Identify which cell holds the provided text, then report its [x, y] central coordinate. 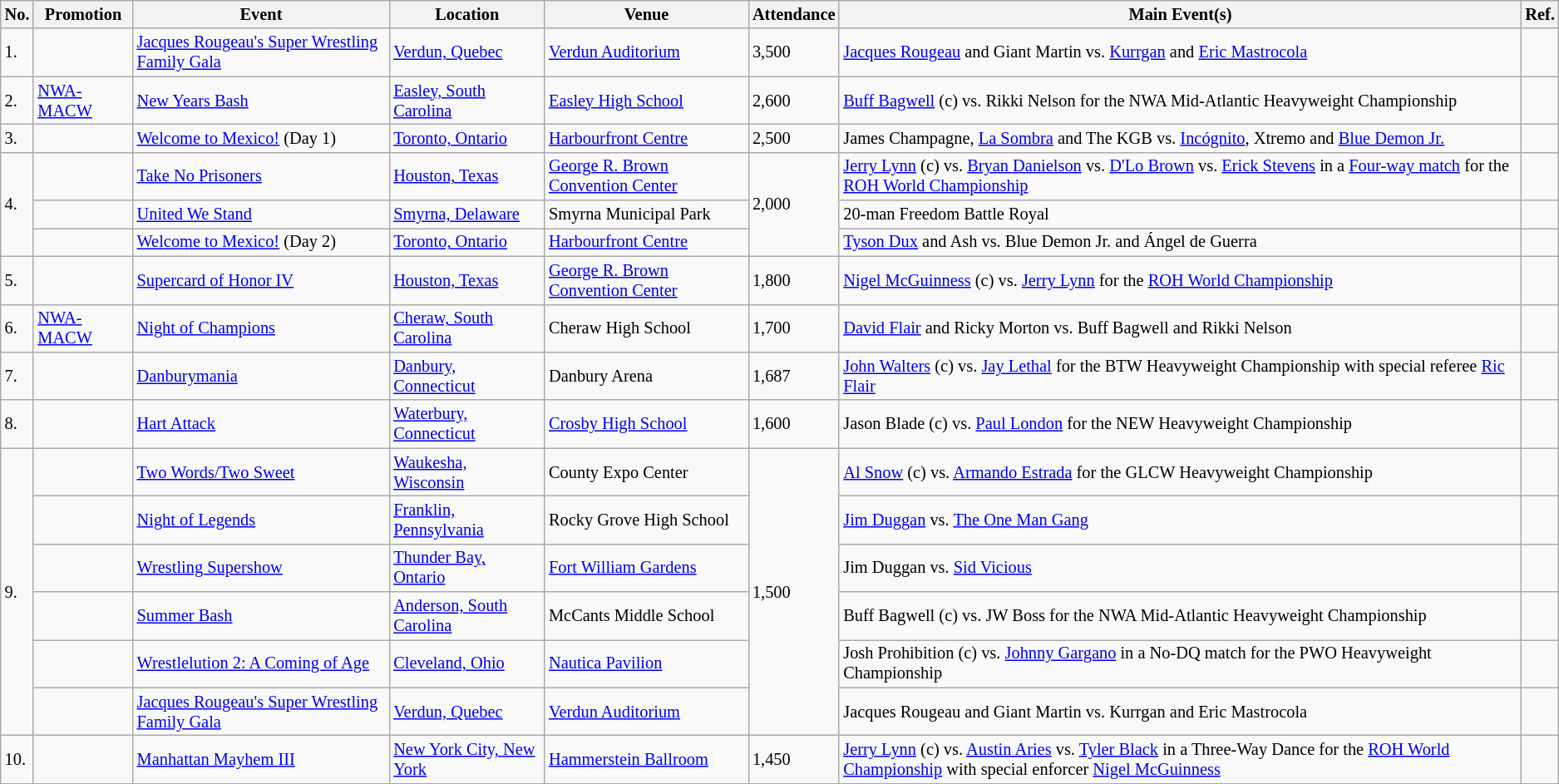
7. [17, 376]
1,800 [793, 280]
Nautica Pavilion [647, 663]
Anderson, South Carolina [467, 616]
Summer Bash [261, 616]
Take No Prisoners [261, 176]
No. [17, 14]
Jerry Lynn (c) vs. Austin Aries vs. Tyler Black in a Three-Way Dance for the ROH World Championship with special enforcer Nigel McGuinness [1180, 759]
2,600 [793, 101]
9. [17, 592]
20-man Freedom Battle Royal [1180, 214]
Jerry Lynn (c) vs. Bryan Danielson vs. D'Lo Brown vs. Erick Stevens in a Four-way match for the ROH World Championship [1180, 176]
2. [17, 101]
Waterbury, Connecticut [467, 424]
Night of Champions [261, 328]
Danbury, Connecticut [467, 376]
Night of Legends [261, 520]
Hammerstein Ballroom [647, 759]
Easley, South Carolina [467, 101]
3. [17, 138]
Easley High School [647, 101]
1,450 [793, 759]
Two Words/Two Sweet [261, 472]
James Champagne, La Sombra and The KGB vs. Incógnito, Xtremo and Blue Demon Jr. [1180, 138]
4. [17, 205]
Location [467, 14]
Manhattan Mayhem III [261, 759]
David Flair and Ricky Morton vs. Buff Bagwell and Rikki Nelson [1180, 328]
Venue [647, 14]
Franklin, Pennsylvania [467, 520]
Event [261, 14]
5. [17, 280]
2,000 [793, 205]
1,700 [793, 328]
3,500 [793, 52]
Buff Bagwell (c) vs. Rikki Nelson for the NWA Mid-Atlantic Heavyweight Championship [1180, 101]
Danburymania [261, 376]
Cheraw High School [647, 328]
8. [17, 424]
Hart Attack [261, 424]
2,500 [793, 138]
Rocky Grove High School [647, 520]
Jason Blade (c) vs. Paul London for the NEW Heavyweight Championship [1180, 424]
Tyson Dux and Ash vs. Blue Demon Jr. and Ángel de Guerra [1180, 242]
Welcome to Mexico! (Day 1) [261, 138]
1,687 [793, 376]
McCants Middle School [647, 616]
United We Stand [261, 214]
Danbury Arena [647, 376]
Cheraw, South Carolina [467, 328]
Thunder Bay, Ontario [467, 568]
1. [17, 52]
Smyrna Municipal Park [647, 214]
Welcome to Mexico! (Day 2) [261, 242]
1,600 [793, 424]
6. [17, 328]
Attendance [793, 14]
Wrestling Supershow [261, 568]
Wrestlelution 2: A Coming of Age [261, 663]
Ref. [1540, 14]
Crosby High School [647, 424]
Jim Duggan vs. Sid Vicious [1180, 568]
John Walters (c) vs. Jay Lethal for the BTW Heavyweight Championship with special referee Ric Flair [1180, 376]
Smyrna, Delaware [467, 214]
Fort William Gardens [647, 568]
County Expo Center [647, 472]
Jim Duggan vs. The One Man Gang [1180, 520]
Supercard of Honor IV [261, 280]
New York City, New York [467, 759]
Waukesha, Wisconsin [467, 472]
Josh Prohibition (c) vs. Johnny Gargano in a No-DQ match for the PWO Heavyweight Championship [1180, 663]
Buff Bagwell (c) vs. JW Boss for the NWA Mid-Atlantic Heavyweight Championship [1180, 616]
Al Snow (c) vs. Armando Estrada for the GLCW Heavyweight Championship [1180, 472]
New Years Bash [261, 101]
1,500 [793, 592]
Promotion [83, 14]
10. [17, 759]
Nigel McGuinness (c) vs. Jerry Lynn for the ROH World Championship [1180, 280]
Cleveland, Ohio [467, 663]
Main Event(s) [1180, 14]
